From the cell containing the given text, extract its center point as (X, Y) coordinate. 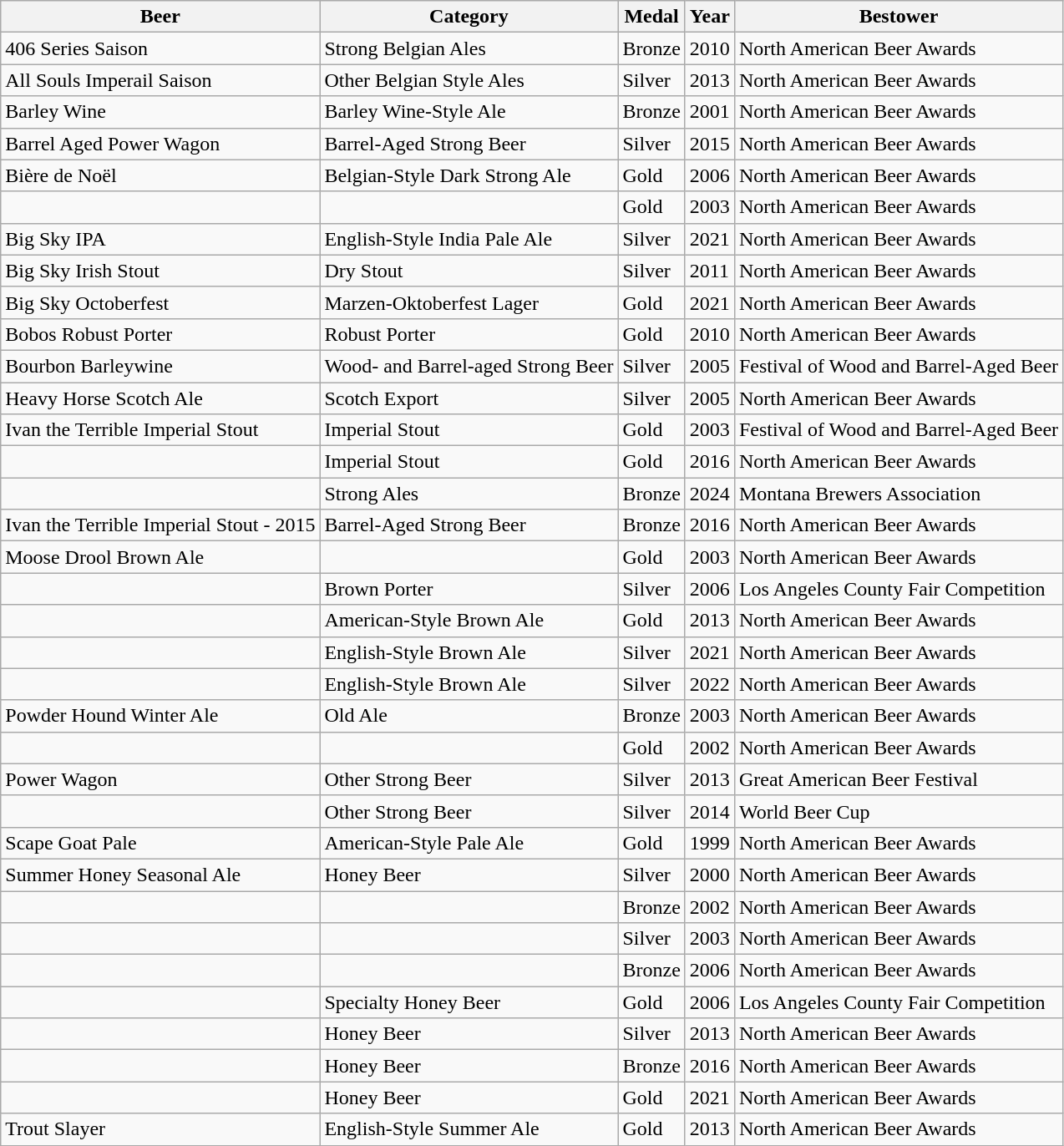
Bourbon Barleywine (160, 366)
Old Ale (469, 716)
American-Style Brown Ale (469, 621)
Barley Wine (160, 112)
Big Sky IPA (160, 239)
Bestower (899, 17)
American-Style Pale Ale (469, 843)
Specialty Honey Beer (469, 1002)
Robust Porter (469, 334)
World Beer Cup (899, 811)
Power Wagon (160, 779)
English-Style India Pale Ale (469, 239)
2001 (710, 112)
2011 (710, 271)
Strong Ales (469, 494)
Trout Slayer (160, 1129)
Dry Stout (469, 271)
Other Belgian Style Ales (469, 80)
Moose Drool Brown Ale (160, 557)
Powder Hound Winter Ale (160, 716)
All Souls Imperail Saison (160, 80)
Big Sky Irish Stout (160, 271)
Montana Brewers Association (899, 494)
Barrel Aged Power Wagon (160, 144)
Strong Belgian Ales (469, 48)
English-Style Summer Ale (469, 1129)
Big Sky Octoberfest (160, 302)
Year (710, 17)
2022 (710, 684)
Heavy Horse Scotch Ale (160, 398)
2000 (710, 875)
Scotch Export (469, 398)
Beer (160, 17)
1999 (710, 843)
Medal (651, 17)
Marzen-Oktoberfest Lager (469, 302)
406 Series Saison (160, 48)
Bobos Robust Porter (160, 334)
Brown Porter (469, 589)
Category (469, 17)
Bière de Noël (160, 175)
2014 (710, 811)
Ivan the Terrible Imperial Stout - 2015 (160, 525)
Great American Beer Festival (899, 779)
2015 (710, 144)
Scape Goat Pale (160, 843)
Summer Honey Seasonal Ale (160, 875)
Wood- and Barrel-aged Strong Beer (469, 366)
Belgian-Style Dark Strong Ale (469, 175)
Barley Wine-Style Ale (469, 112)
Ivan the Terrible Imperial Stout (160, 430)
2024 (710, 494)
